Search for the cell housing the specified text and yield its [x, y] center coordinate. 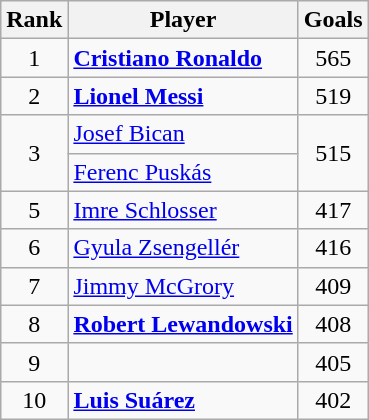
7 [34, 286]
409 [333, 286]
3 [34, 153]
Josef Bican [183, 134]
6 [34, 248]
416 [333, 248]
9 [34, 362]
417 [333, 210]
515 [333, 153]
402 [333, 400]
405 [333, 362]
Jimmy McGrory [183, 286]
519 [333, 96]
Player [183, 20]
Ferenc Puskás [183, 172]
Gyula Zsengellér [183, 248]
5 [34, 210]
Goals [333, 20]
1 [34, 58]
Robert Lewandowski [183, 324]
Luis Suárez [183, 400]
Rank [34, 20]
Cristiano Ronaldo [183, 58]
10 [34, 400]
8 [34, 324]
2 [34, 96]
Lionel Messi [183, 96]
408 [333, 324]
565 [333, 58]
Imre Schlosser [183, 210]
